Provide the (X, Y) coordinate of the cell's center where the given text is located.  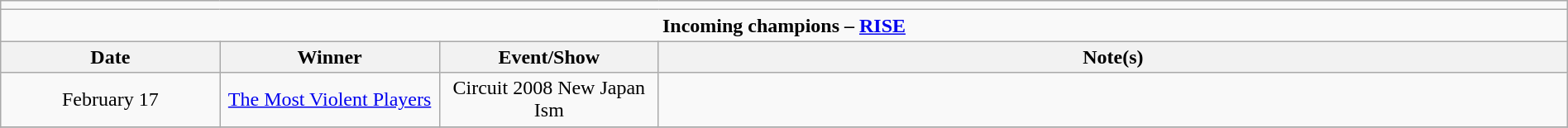
Event/Show (549, 57)
The Most Violent Players (329, 99)
February 17 (111, 99)
Circuit 2008 New Japan Ism (549, 99)
Date (111, 57)
Note(s) (1113, 57)
Incoming champions – RISE (784, 26)
Winner (329, 57)
